Return the [x, y] coordinate for the center point of the cell that contains the specified text.  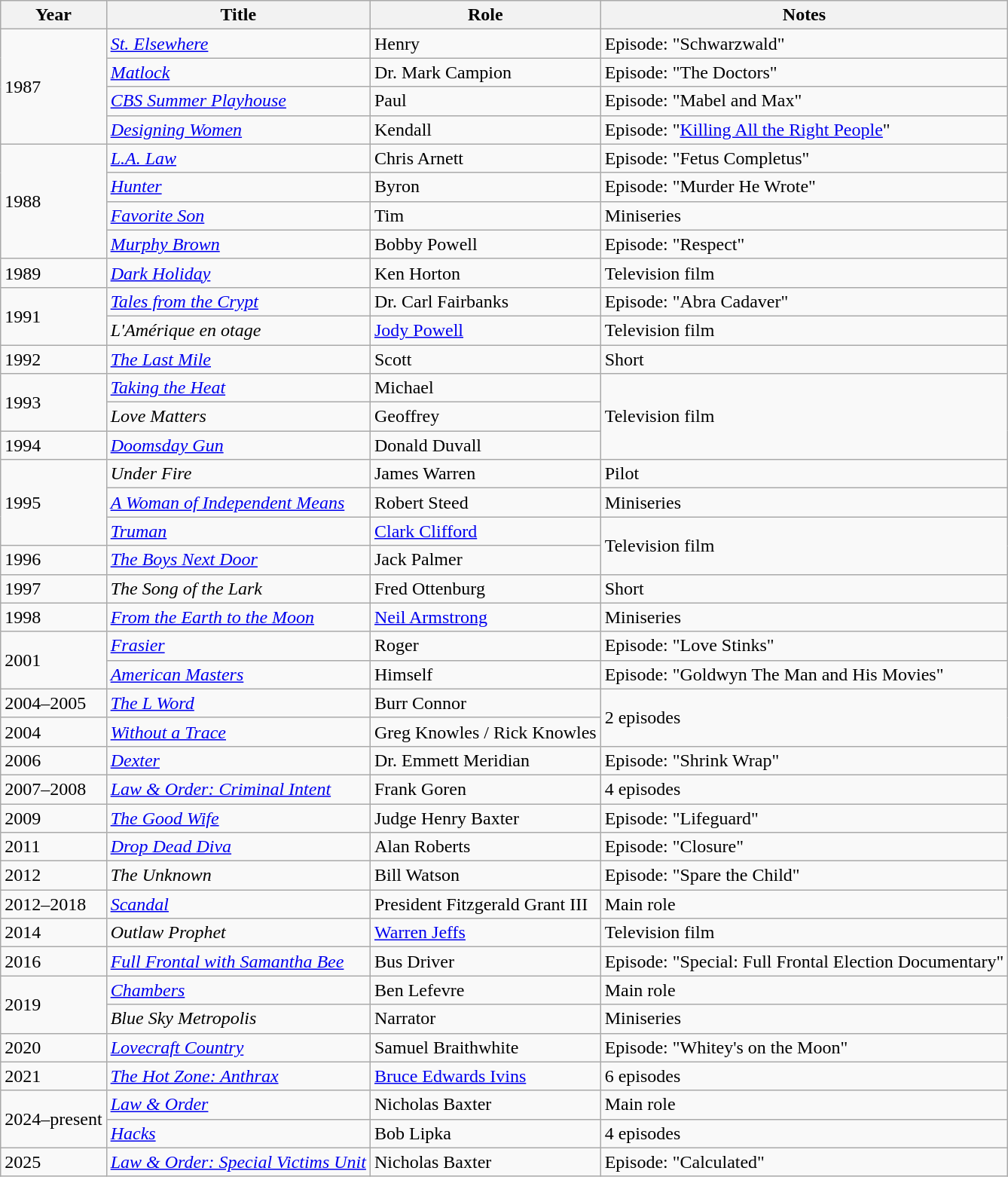
Bruce Edwards Ivins [485, 1076]
Role [485, 15]
Title [238, 15]
Scott [485, 359]
2009 [53, 818]
Narrator [485, 1019]
1998 [53, 617]
Chambers [238, 990]
Episode: "The Doctors" [805, 72]
Robert Steed [485, 503]
Judge Henry Baxter [485, 818]
Truman [238, 531]
2019 [53, 1004]
President Fitzgerald Grant III [485, 904]
L.A. Law [238, 158]
Love Matters [238, 417]
Bob Lipka [485, 1133]
Frank Goren [485, 789]
1993 [53, 402]
Outlaw Prophet [238, 933]
Bus Driver [485, 961]
Episode: "Goldwyn The Man and His Movies" [805, 674]
Designing Women [238, 130]
Bill Watson [485, 876]
Taking the Heat [238, 388]
2012–2018 [53, 904]
2024–present [53, 1119]
Tim [485, 216]
1989 [53, 273]
Matlock [238, 72]
2011 [53, 847]
Lovecraft Country [238, 1047]
1988 [53, 201]
Law & Order [238, 1105]
Dr. Mark Campion [485, 72]
Episode: "Special: Full Frontal Election Documentary" [805, 961]
Greg Knowles / Rick Knowles [485, 732]
Byron [485, 187]
A Woman of Independent Means [238, 503]
Episode: "Mabel and Max" [805, 101]
Alan Roberts [485, 847]
Dark Holiday [238, 273]
1996 [53, 560]
Ben Lefevre [485, 990]
Full Frontal with Samantha Bee [238, 961]
2012 [53, 876]
Episode: "Killing All the Right People" [805, 130]
Episode: "Whitey's on the Moon" [805, 1047]
1994 [53, 445]
Hacks [238, 1133]
Burr Connor [485, 703]
St. Elsewhere [238, 44]
Episode: "Lifeguard" [805, 818]
Himself [485, 674]
Michael [485, 388]
Ken Horton [485, 273]
L'Amérique en otage [238, 330]
Jack Palmer [485, 560]
6 episodes [805, 1076]
1991 [53, 316]
2020 [53, 1047]
The Song of the Lark [238, 588]
1987 [53, 87]
Fred Ottenburg [485, 588]
1997 [53, 588]
Blue Sky Metropolis [238, 1019]
American Masters [238, 674]
2004–2005 [53, 703]
Roger [485, 646]
2004 [53, 732]
The Boys Next Door [238, 560]
Geoffrey [485, 417]
2021 [53, 1076]
1992 [53, 359]
Henry [485, 44]
Warren Jeffs [485, 933]
Episode: "Spare the Child" [805, 876]
Samuel Braithwhite [485, 1047]
2014 [53, 933]
2 episodes [805, 717]
Episode: "Love Stinks" [805, 646]
Drop Dead Diva [238, 847]
Neil Armstrong [485, 617]
Without a Trace [238, 732]
Dr. Carl Fairbanks [485, 301]
Episode: "Calculated" [805, 1162]
Favorite Son [238, 216]
Year [53, 15]
1995 [53, 503]
Hunter [238, 187]
Paul [485, 101]
Dexter [238, 760]
The L Word [238, 703]
Doomsday Gun [238, 445]
Law & Order: Criminal Intent [238, 789]
Murphy Brown [238, 244]
Pilot [805, 474]
Scandal [238, 904]
Episode: "Shrink Wrap" [805, 760]
Law & Order: Special Victims Unit [238, 1162]
Chris Arnett [485, 158]
Episode: "Respect" [805, 244]
Kendall [485, 130]
Jody Powell [485, 330]
Clark Clifford [485, 531]
Episode: "Murder He Wrote" [805, 187]
The Unknown [238, 876]
The Hot Zone: Anthrax [238, 1076]
2006 [53, 760]
The Good Wife [238, 818]
2001 [53, 660]
James Warren [485, 474]
Episode: "Schwarzwald" [805, 44]
Donald Duvall [485, 445]
2025 [53, 1162]
From the Earth to the Moon [238, 617]
CBS Summer Playhouse [238, 101]
2016 [53, 961]
Bobby Powell [485, 244]
Tales from the Crypt [238, 301]
Notes [805, 15]
Episode: "Fetus Completus" [805, 158]
Episode: "Closure" [805, 847]
Dr. Emmett Meridian [485, 760]
Under Fire [238, 474]
The Last Mile [238, 359]
Frasier [238, 646]
2007–2008 [53, 789]
Episode: "Abra Cadaver" [805, 301]
